From the cell containing the given text, extract its center point as [x, y] coordinate. 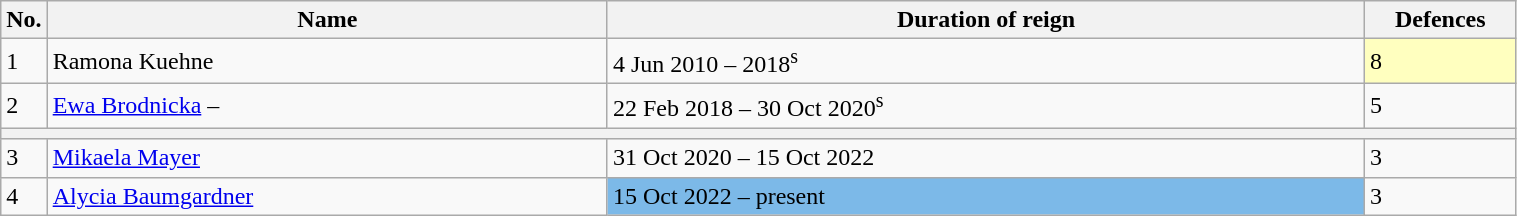
4 Jun 2010 – 2018s [986, 62]
Ramona Kuehne [327, 62]
31 Oct 2020 – 15 Oct 2022 [986, 158]
Mikaela Mayer [327, 158]
1 [24, 62]
22 Feb 2018 – 30 Oct 2020s [986, 106]
Alycia Baumgardner [327, 196]
5 [1441, 106]
Duration of reign [986, 20]
8 [1441, 62]
No. [24, 20]
Ewa Brodnicka – [327, 106]
15 Oct 2022 – present [986, 196]
Name [327, 20]
Defences [1441, 20]
2 [24, 106]
4 [24, 196]
